Detect which cell encompasses the target text, then output its (x, y) center coordinate. 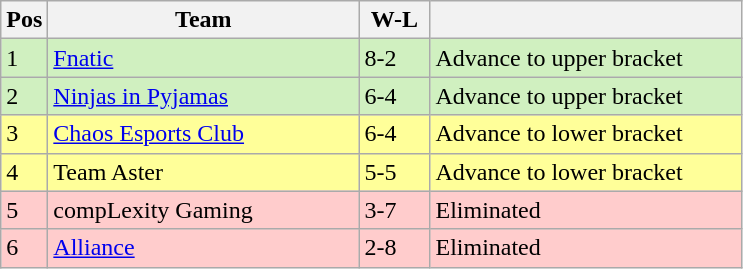
Chaos Esports Club (204, 134)
Ninjas in Pyjamas (204, 96)
2-8 (394, 248)
Team Aster (204, 172)
Team (204, 20)
3 (24, 134)
Pos (24, 20)
Alliance (204, 248)
5 (24, 210)
6 (24, 248)
5-5 (394, 172)
3-7 (394, 210)
W-L (394, 20)
2 (24, 96)
1 (24, 58)
Fnatic (204, 58)
8-2 (394, 58)
compLexity Gaming (204, 210)
4 (24, 172)
